Capture the cell that displays the provided text and extract its [x, y] central coordinate. 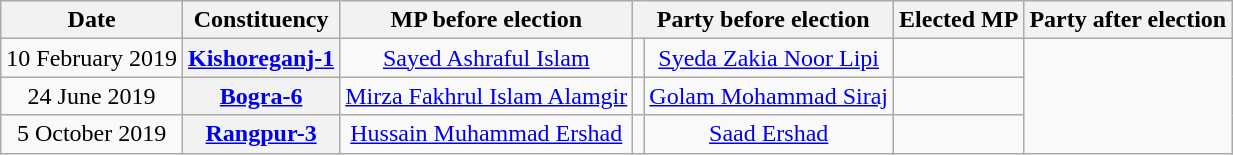
Golam Mohammad Siraj [769, 96]
Bogra-6 [260, 96]
Sayed Ashraful Islam [486, 58]
Party after election [1128, 20]
Party before election [764, 20]
24 June 2019 [92, 96]
MP before election [486, 20]
Date [92, 20]
Constituency [260, 20]
10 February 2019 [92, 58]
Syeda Zakia Noor Lipi [769, 58]
5 October 2019 [92, 134]
Mirza Fakhrul Islam Alamgir [486, 96]
Elected MP [959, 20]
Rangpur-3 [260, 134]
Hussain Muhammad Ershad [486, 134]
Saad Ershad [769, 134]
Kishoreganj-1 [260, 58]
